Locate the cell with the specified text and output its [x, y] center coordinate. 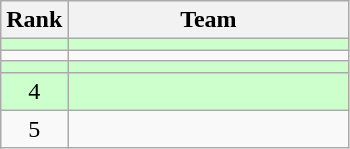
Team [208, 20]
Rank [34, 20]
5 [34, 129]
4 [34, 91]
